Determine the [x, y] coordinate at the center of the cell enclosing the given text.  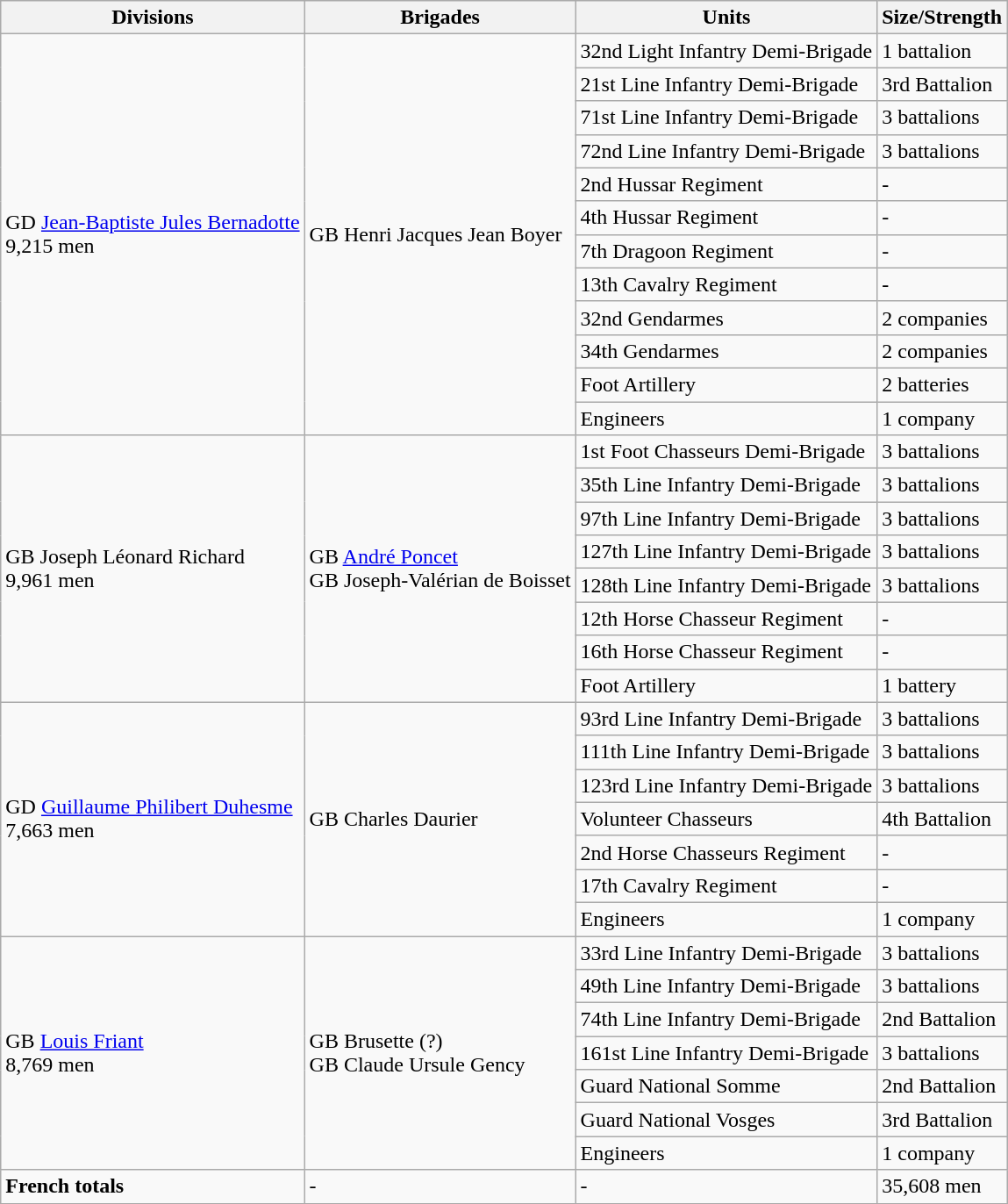
2 batteries [942, 384]
2nd Horse Chasseurs Regiment [726, 852]
127th Line Infantry Demi-Brigade [726, 552]
Brigades [440, 18]
93rd Line Infantry Demi-Brigade [726, 719]
12th Horse Chasseur Regiment [726, 619]
Guard National Somme [726, 1086]
Size/Strength [942, 18]
Volunteer Chasseurs [726, 819]
1st Foot Chasseurs Demi-Brigade [726, 452]
GD Jean-Baptiste Jules Bernadotte9,215 men [153, 235]
Guard National Vosges [726, 1120]
74th Line Infantry Demi-Brigade [726, 1020]
123rd Line Infantry Demi-Brigade [726, 785]
17th Cavalry Regiment [726, 885]
GB Joseph Léonard Richard9,961 men [153, 569]
GB Brusette (?)GB Claude Ursule Gency [440, 1052]
Divisions [153, 18]
French totals [153, 1186]
33rd Line Infantry Demi-Brigade [726, 952]
32nd Gendarmes [726, 318]
49th Line Infantry Demi-Brigade [726, 986]
4th Battalion [942, 819]
34th Gendarmes [726, 351]
32nd Light Infantry Demi-Brigade [726, 51]
161st Line Infantry Demi-Brigade [726, 1053]
97th Line Infantry Demi-Brigade [726, 519]
Units [726, 18]
72nd Line Infantry Demi-Brigade [726, 151]
13th Cavalry Regiment [726, 284]
4th Hussar Regiment [726, 218]
7th Dragoon Regiment [726, 251]
2nd Hussar Regiment [726, 184]
128th Line Infantry Demi-Brigade [726, 585]
GB Charles Daurier [440, 819]
1 battalion [942, 51]
71st Line Infantry Demi-Brigade [726, 118]
21st Line Infantry Demi-Brigade [726, 84]
1 battery [942, 685]
16th Horse Chasseur Regiment [726, 652]
GB Henri Jacques Jean Boyer [440, 235]
35,608 men [942, 1186]
111th Line Infantry Demi-Brigade [726, 752]
35th Line Infantry Demi-Brigade [726, 485]
GB André PoncetGB Joseph-Valérian de Boisset [440, 569]
GD Guillaume Philibert Duhesme7,663 men [153, 819]
GB Louis Friant8,769 men [153, 1052]
